Extract the (X, Y) coordinate from the center of the cell holding the provided text.  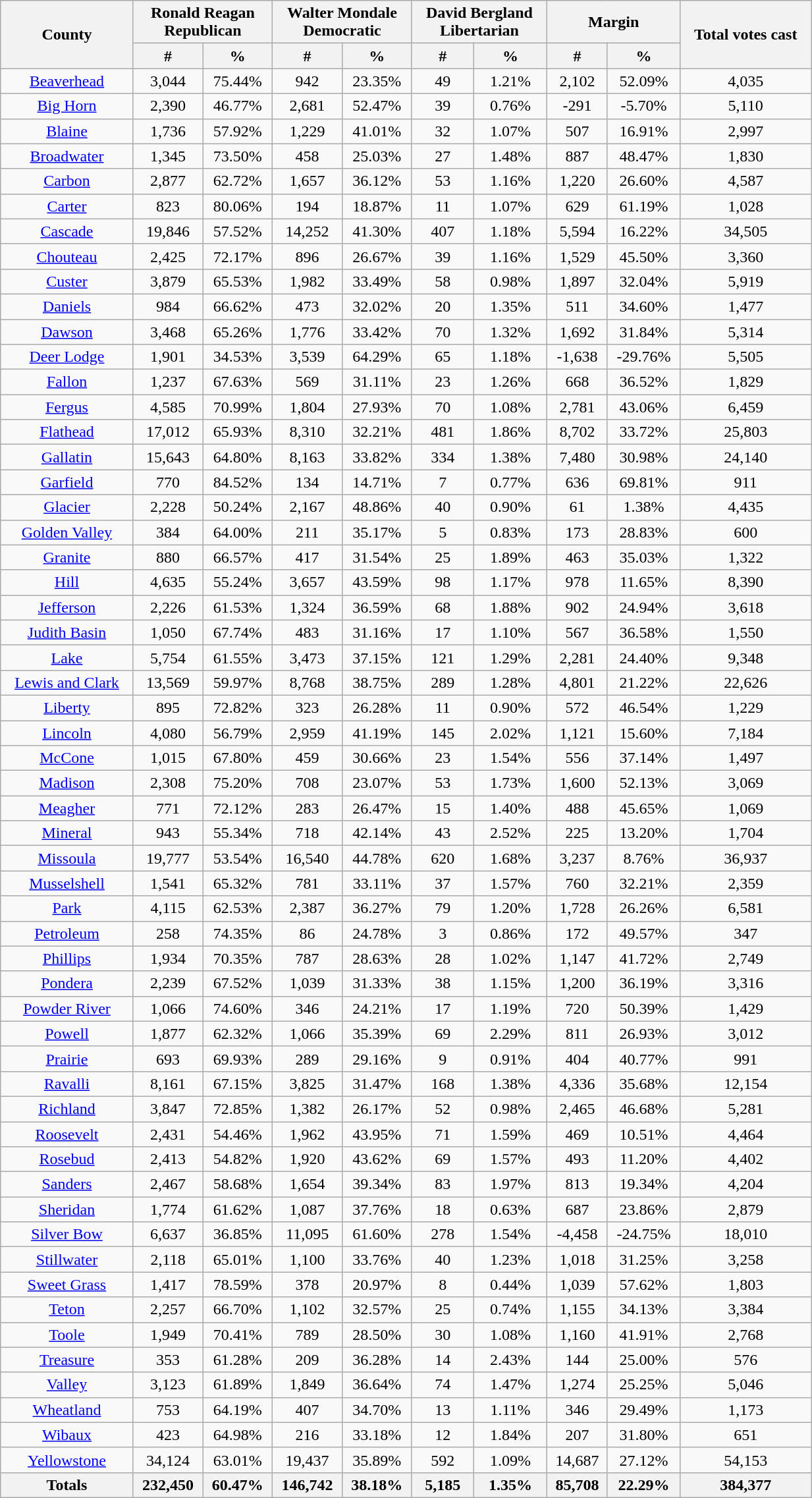
19,777 (168, 858)
5,754 (168, 657)
31.47% (377, 1084)
50.39% (643, 1009)
144 (578, 1360)
45.50% (643, 256)
Fergus (67, 407)
458 (308, 156)
121 (443, 657)
572 (578, 707)
36.64% (377, 1385)
4,204 (745, 1184)
27 (443, 156)
283 (308, 808)
1,274 (578, 1385)
3,237 (578, 858)
Totals (67, 1485)
36.28% (377, 1360)
708 (308, 783)
61.28% (238, 1360)
3,316 (745, 984)
Meagher (67, 808)
770 (168, 482)
194 (308, 206)
511 (578, 306)
Lake (67, 657)
651 (745, 1435)
2,118 (168, 1260)
1,147 (578, 958)
636 (578, 482)
20.97% (377, 1285)
2,257 (168, 1310)
43 (443, 833)
62.53% (238, 908)
Cascade (67, 231)
Sheridan (67, 1209)
27.12% (643, 1460)
Prairie (67, 1059)
32.04% (643, 281)
65 (443, 357)
31.33% (377, 984)
75.44% (238, 81)
6,637 (168, 1234)
79 (443, 908)
2,226 (168, 607)
760 (578, 883)
67.15% (238, 1084)
Blaine (67, 131)
33.42% (377, 331)
County (67, 34)
Carbon (67, 181)
668 (578, 382)
Musselshell (67, 883)
5,046 (745, 1385)
Park (67, 908)
72.12% (238, 808)
13 (443, 1410)
19,846 (168, 231)
1,829 (745, 382)
20 (443, 306)
31.11% (377, 382)
34.70% (377, 1410)
1,774 (168, 1209)
Yellowstone (67, 1460)
Teton (67, 1310)
66.57% (238, 557)
Chouteau (67, 256)
33.49% (377, 281)
Fallon (67, 382)
39.34% (377, 1184)
3,468 (168, 331)
2,959 (308, 733)
771 (168, 808)
384,377 (745, 1485)
26.26% (643, 908)
Madison (67, 783)
17,012 (168, 432)
84.52% (238, 482)
978 (578, 582)
43.06% (643, 407)
1,200 (578, 984)
Sanders (67, 1184)
Daniels (67, 306)
2,877 (168, 181)
1.19% (510, 1009)
31.84% (643, 331)
1.28% (510, 682)
556 (578, 758)
895 (168, 707)
3 (443, 933)
943 (168, 833)
29.49% (643, 1410)
73.50% (238, 156)
0.74% (510, 1310)
2,879 (745, 1209)
61.19% (643, 206)
30.66% (377, 758)
67.80% (238, 758)
75.20% (238, 783)
52.13% (643, 783)
34.53% (238, 357)
15 (443, 808)
14 (443, 1360)
1.26% (510, 382)
Wheatland (67, 1410)
334 (443, 457)
5,919 (745, 281)
Ravalli (67, 1084)
1,173 (745, 1410)
-4,458 (578, 1234)
1,704 (745, 833)
62.32% (238, 1034)
2,465 (578, 1109)
David BerglandLibertarian (479, 22)
8,310 (308, 432)
753 (168, 1410)
-291 (578, 106)
718 (308, 833)
4,464 (745, 1134)
1,322 (745, 557)
25.00% (643, 1360)
7 (443, 482)
14,687 (578, 1460)
Custer (67, 281)
13,569 (168, 682)
1.20% (510, 908)
Beaverhead (67, 81)
1,100 (308, 1260)
56.79% (238, 733)
2,167 (308, 507)
Ronald ReaganRepublican (203, 22)
Total votes cast (745, 34)
896 (308, 256)
3,044 (168, 81)
4,115 (168, 908)
64.29% (377, 357)
1,692 (578, 331)
225 (578, 833)
1,417 (168, 1285)
32.02% (377, 306)
11.20% (643, 1159)
-24.75% (643, 1234)
65.01% (238, 1260)
29.16% (377, 1059)
0.83% (510, 532)
24.94% (643, 607)
3,012 (745, 1034)
36.85% (238, 1234)
Lincoln (67, 733)
Jefferson (67, 607)
55.34% (238, 833)
Phillips (67, 958)
2,681 (308, 106)
1.11% (510, 1410)
8,702 (578, 432)
36.58% (643, 632)
5,314 (745, 331)
1,028 (745, 206)
16.91% (643, 131)
2.52% (510, 833)
209 (308, 1360)
36.27% (377, 908)
887 (578, 156)
Granite (67, 557)
Broadwater (67, 156)
488 (578, 808)
1,160 (578, 1335)
Big Horn (67, 106)
1,069 (745, 808)
5,281 (745, 1109)
70.41% (238, 1335)
43.59% (377, 582)
2,467 (168, 1184)
33.76% (377, 1260)
31.54% (377, 557)
1,934 (168, 958)
687 (578, 1209)
72.17% (238, 256)
8 (443, 1285)
417 (308, 557)
1.68% (510, 858)
2,308 (168, 783)
2,781 (578, 407)
278 (443, 1234)
72.82% (238, 707)
Treasure (67, 1360)
35.17% (377, 532)
481 (443, 432)
61.62% (238, 1209)
68 (443, 607)
258 (168, 933)
66.70% (238, 1310)
70.99% (238, 407)
28.50% (377, 1335)
3,825 (308, 1084)
323 (308, 707)
43.62% (377, 1159)
26.67% (377, 256)
58 (443, 281)
1,830 (745, 156)
1,155 (578, 1310)
78.59% (238, 1285)
2,768 (745, 1335)
62.72% (238, 181)
30.98% (643, 457)
3,384 (745, 1310)
61.89% (238, 1385)
1,237 (168, 382)
4,336 (578, 1084)
61 (578, 507)
2.29% (510, 1034)
2.43% (510, 1360)
25.25% (643, 1385)
36.52% (643, 382)
2,102 (578, 81)
507 (578, 131)
36,937 (745, 858)
65.93% (238, 432)
26.93% (643, 1034)
1,382 (308, 1109)
1,050 (168, 632)
50.24% (238, 507)
1.32% (510, 331)
463 (578, 557)
2,425 (168, 256)
11.65% (643, 582)
80.06% (238, 206)
459 (308, 758)
1,804 (308, 407)
49.57% (643, 933)
Deer Lodge (67, 357)
2,431 (168, 1134)
41.72% (643, 958)
1,849 (308, 1385)
1,550 (745, 632)
18 (443, 1209)
33.72% (643, 432)
66.62% (238, 306)
4,801 (578, 682)
384 (168, 532)
207 (578, 1435)
1,877 (168, 1034)
3,847 (168, 1109)
28 (443, 958)
37.14% (643, 758)
38.18% (377, 1485)
1,324 (308, 607)
74.60% (238, 1009)
Missoula (67, 858)
26.47% (377, 808)
71 (443, 1134)
33.18% (377, 1435)
31.16% (377, 632)
69.81% (643, 482)
473 (308, 306)
1.88% (510, 607)
34,124 (168, 1460)
16,540 (308, 858)
26.17% (377, 1109)
629 (578, 206)
1.09% (510, 1460)
38.75% (377, 682)
1.29% (510, 657)
3,618 (745, 607)
54,153 (745, 1460)
1,803 (745, 1285)
18.87% (377, 206)
9,348 (745, 657)
41.91% (643, 1335)
26.60% (643, 181)
46.77% (238, 106)
67.63% (238, 382)
1.48% (510, 156)
Hill (67, 582)
45.65% (643, 808)
Gallatin (67, 457)
0.76% (510, 106)
3,258 (745, 1260)
Roosevelt (67, 1134)
57.92% (238, 131)
18,010 (745, 1234)
Petroleum (67, 933)
61.53% (238, 607)
35.39% (377, 1034)
65.53% (238, 281)
1,477 (745, 306)
24,140 (745, 457)
7,184 (745, 733)
46.68% (643, 1109)
Valley (67, 1385)
3,123 (168, 1385)
5,110 (745, 106)
600 (745, 532)
Toole (67, 1335)
1,220 (578, 181)
781 (308, 883)
1,982 (308, 281)
54.46% (238, 1134)
8,390 (745, 582)
1,541 (168, 883)
Mineral (67, 833)
347 (745, 933)
811 (578, 1034)
1.23% (510, 1260)
64.19% (238, 1410)
4,402 (745, 1159)
44.78% (377, 858)
145 (443, 733)
2,387 (308, 908)
57.52% (238, 231)
0.63% (510, 1209)
9 (443, 1059)
64.80% (238, 457)
0.44% (510, 1285)
911 (745, 482)
4,435 (745, 507)
48.86% (377, 507)
36.19% (643, 984)
168 (443, 1084)
0.91% (510, 1059)
1.21% (510, 81)
69.93% (238, 1059)
46.54% (643, 707)
173 (578, 532)
592 (443, 1460)
19.34% (643, 1184)
23.35% (377, 81)
8,163 (308, 457)
23.86% (643, 1209)
7,480 (578, 457)
1,901 (168, 357)
8,768 (308, 682)
Powell (67, 1034)
469 (578, 1134)
1.02% (510, 958)
423 (168, 1435)
576 (745, 1360)
4,080 (168, 733)
72.85% (238, 1109)
3,879 (168, 281)
41.01% (377, 131)
86 (308, 933)
54.82% (238, 1159)
1.15% (510, 984)
21.22% (643, 682)
569 (308, 382)
1.73% (510, 783)
2,997 (745, 131)
1.17% (510, 582)
880 (168, 557)
6,581 (745, 908)
404 (578, 1059)
37 (443, 883)
43.95% (377, 1134)
98 (443, 582)
1,102 (308, 1310)
33.11% (377, 883)
378 (308, 1285)
63.01% (238, 1460)
1.40% (510, 808)
2,749 (745, 958)
74 (443, 1385)
3,069 (745, 783)
27.93% (377, 407)
40.77% (643, 1059)
2,281 (578, 657)
Powder River (67, 1009)
2.02% (510, 733)
1,920 (308, 1159)
4,035 (745, 81)
15.60% (643, 733)
14.71% (377, 482)
22,626 (745, 682)
60.47% (238, 1485)
823 (168, 206)
1.84% (510, 1435)
34.60% (643, 306)
1.59% (510, 1134)
Margin (614, 22)
3,539 (308, 357)
1,897 (578, 281)
1,429 (745, 1009)
32 (443, 131)
26.28% (377, 707)
58.68% (238, 1184)
567 (578, 632)
2,390 (168, 106)
25.03% (377, 156)
5,594 (578, 231)
Glacier (67, 507)
16.22% (643, 231)
942 (308, 81)
Dawson (67, 331)
1.89% (510, 557)
0.86% (510, 933)
41.30% (377, 231)
70.35% (238, 958)
67.74% (238, 632)
Flathead (67, 432)
85,708 (578, 1485)
35.03% (643, 557)
Wibaux (67, 1435)
1,018 (578, 1260)
1,654 (308, 1184)
6,459 (745, 407)
0.77% (510, 482)
1,657 (308, 181)
146,742 (308, 1485)
2,239 (168, 984)
693 (168, 1059)
15,643 (168, 457)
3,360 (745, 256)
3,657 (308, 582)
8.76% (643, 858)
38 (443, 984)
1.86% (510, 432)
13.20% (643, 833)
49 (443, 81)
61.60% (377, 1234)
52.09% (643, 81)
1,728 (578, 908)
59.97% (238, 682)
24.78% (377, 933)
83 (443, 1184)
34.13% (643, 1310)
42.14% (377, 833)
1.47% (510, 1385)
620 (443, 858)
Pondera (67, 984)
232,450 (168, 1485)
37.76% (377, 1209)
5 (443, 532)
Walter MondaleDemocratic (342, 22)
64.00% (238, 532)
813 (578, 1184)
211 (308, 532)
28.83% (643, 532)
1,600 (578, 783)
1,015 (168, 758)
5,505 (745, 357)
1,345 (168, 156)
23.07% (377, 783)
53.54% (238, 858)
31.80% (643, 1435)
12 (443, 1435)
787 (308, 958)
991 (745, 1059)
McCone (67, 758)
19,437 (308, 1460)
789 (308, 1335)
61.55% (238, 657)
12,154 (745, 1084)
41.19% (377, 733)
37.15% (377, 657)
-5.70% (643, 106)
1,736 (168, 131)
24.21% (377, 1009)
1.10% (510, 632)
65.32% (238, 883)
52 (443, 1109)
22.29% (643, 1485)
2,359 (745, 883)
1,529 (578, 256)
33.82% (377, 457)
483 (308, 632)
493 (578, 1159)
-1,638 (578, 357)
Carter (67, 206)
55.24% (238, 582)
3,473 (308, 657)
1,776 (308, 331)
4,635 (168, 582)
902 (578, 607)
134 (308, 482)
-29.76% (643, 357)
Silver Bow (67, 1234)
353 (168, 1360)
65.26% (238, 331)
11,095 (308, 1234)
Liberty (67, 707)
36.12% (377, 181)
1,121 (578, 733)
52.47% (377, 106)
1,949 (168, 1335)
36.59% (377, 607)
34,505 (745, 231)
8,161 (168, 1084)
31.25% (643, 1260)
Rosebud (67, 1159)
984 (168, 306)
Sweet Grass (67, 1285)
32.57% (377, 1310)
1.97% (510, 1184)
Judith Basin (67, 632)
4,585 (168, 407)
48.47% (643, 156)
1,497 (745, 758)
720 (578, 1009)
2,228 (168, 507)
5,185 (443, 1485)
28.63% (377, 958)
4,587 (745, 181)
25,803 (745, 432)
35.68% (643, 1084)
Richland (67, 1109)
30 (443, 1335)
Lewis and Clark (67, 682)
14,252 (308, 231)
172 (578, 933)
Garfield (67, 482)
216 (308, 1435)
1,962 (308, 1134)
74.35% (238, 933)
67.52% (238, 984)
2,413 (168, 1159)
57.62% (643, 1285)
24.40% (643, 657)
10.51% (643, 1134)
35.89% (377, 1460)
1,087 (308, 1209)
64.98% (238, 1435)
Golden Valley (67, 532)
Stillwater (67, 1260)
